Locate the cell with the specified text and output its (x, y) center coordinate. 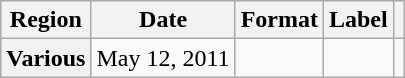
Various (46, 58)
Format (279, 20)
Label (358, 20)
May 12, 2011 (163, 58)
Region (46, 20)
Date (163, 20)
